Find where the given text appears and provide that cell's center as (x, y) coordinate. 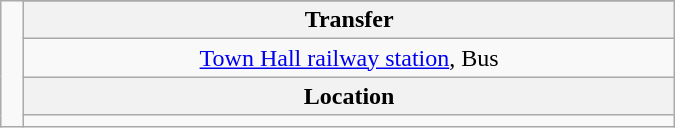
Town Hall railway station, Bus (349, 58)
Transfer (349, 20)
Location (349, 96)
